Find where the given text appears and provide that cell's center as [x, y] coordinate. 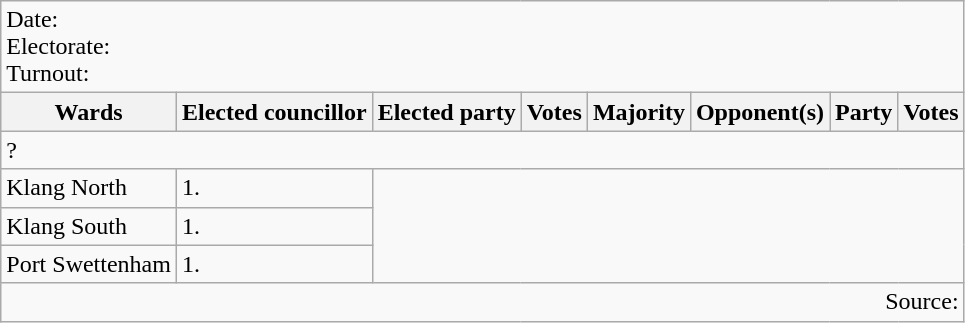
Party [864, 112]
Majority [638, 112]
Klang South [89, 226]
Source: [482, 302]
Port Swettenham [89, 264]
Opponent(s) [760, 112]
? [482, 150]
Elected councillor [274, 112]
Elected party [446, 112]
Klang North [89, 188]
Date: Electorate: Turnout: [482, 47]
Wards [89, 112]
